Provide the (X, Y) coordinate of the cell's center where the given text is located.  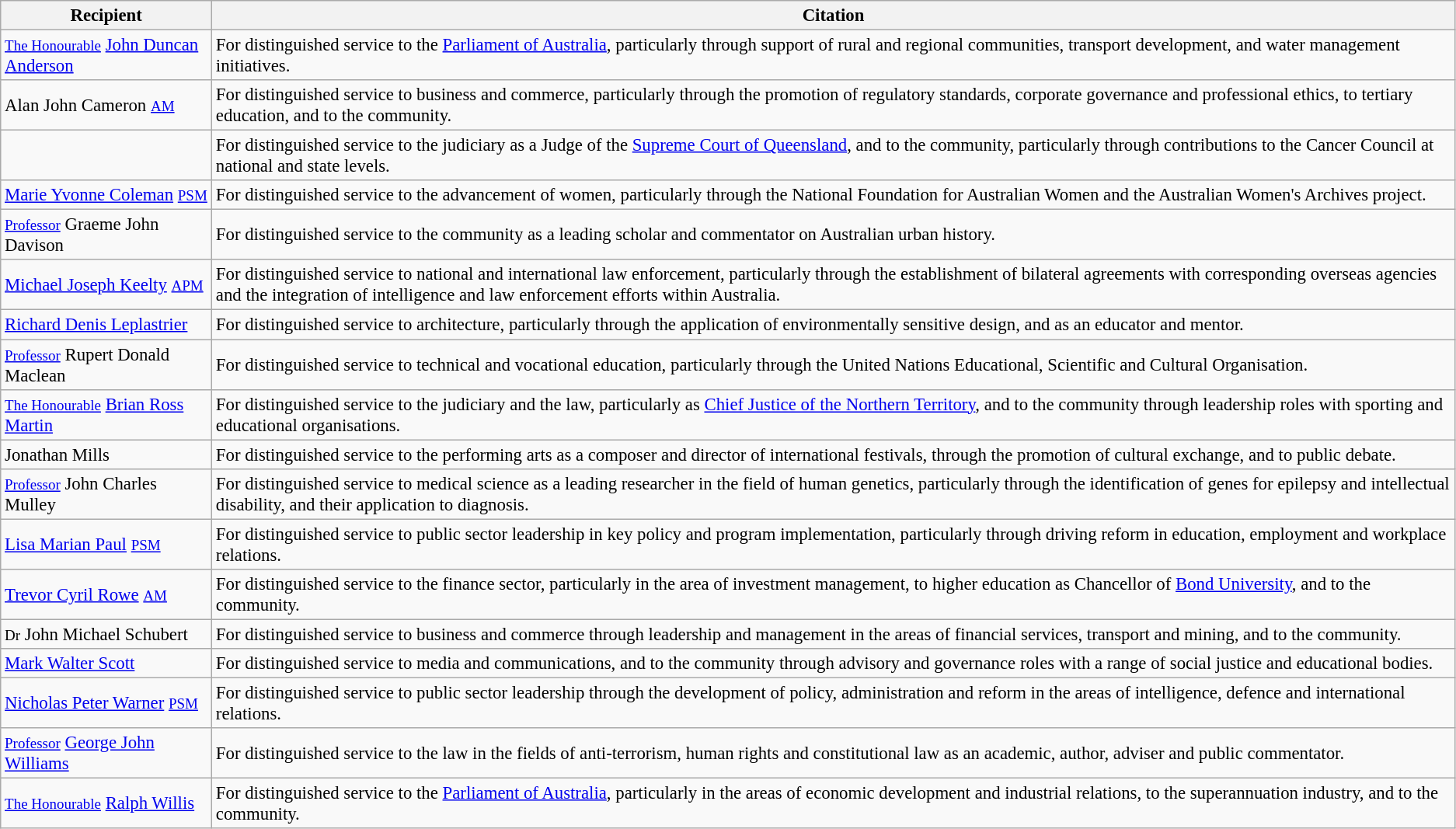
Alan John Cameron AM (106, 106)
For distinguished service to architecture, particularly through the application of environmentally sensitive design, and as an educator and mentor. (834, 325)
Dr John Michael Schubert (106, 634)
Recipient (106, 16)
For distinguished service to the community as a leading scholar and commentator on Australian urban history. (834, 235)
Professor John Charles Mulley (106, 494)
Michael Joseph Keelty APM (106, 284)
The Honourable Ralph Willis (106, 803)
Marie Yvonne Coleman PSM (106, 195)
The Honourable Brian Ross Martin (106, 415)
Professor Rupert Donald Maclean (106, 365)
The Honourable John Duncan Anderson (106, 56)
Professor Graeme John Davison (106, 235)
Nicholas Peter Warner PSM (106, 702)
Citation (834, 16)
Trevor Cyril Rowe AM (106, 595)
Richard Denis Leplastrier (106, 325)
Jonathan Mills (106, 455)
Mark Walter Scott (106, 664)
Professor George John Williams (106, 754)
Lisa Marian Paul PSM (106, 544)
